From the cell containing the given text, extract its center point as [x, y] coordinate. 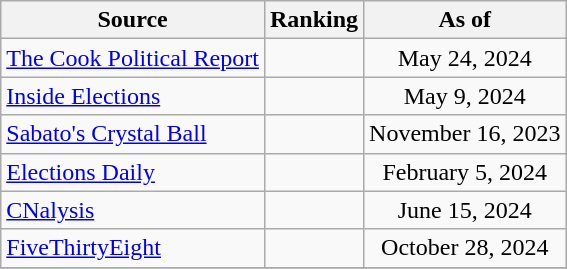
Sabato's Crystal Ball [133, 134]
Source [133, 20]
February 5, 2024 [465, 172]
As of [465, 20]
October 28, 2024 [465, 248]
November 16, 2023 [465, 134]
CNalysis [133, 210]
June 15, 2024 [465, 210]
May 24, 2024 [465, 58]
The Cook Political Report [133, 58]
May 9, 2024 [465, 96]
Ranking [314, 20]
Elections Daily [133, 172]
Inside Elections [133, 96]
FiveThirtyEight [133, 248]
